Return (X, Y) of the center of cell containing provided text 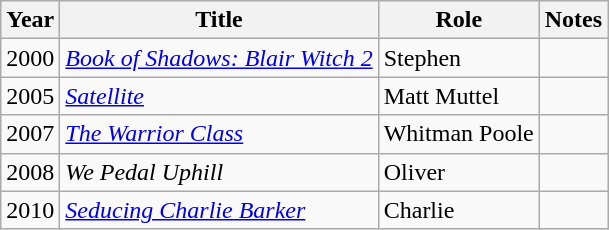
2010 (30, 210)
Whitman Poole (458, 134)
2000 (30, 58)
We Pedal Uphill (219, 172)
Year (30, 20)
Title (219, 20)
Book of Shadows: Blair Witch 2 (219, 58)
2008 (30, 172)
Matt Muttel (458, 96)
Role (458, 20)
2005 (30, 96)
2007 (30, 134)
Notes (573, 20)
Charlie (458, 210)
The Warrior Class (219, 134)
Seducing Charlie Barker (219, 210)
Stephen (458, 58)
Oliver (458, 172)
Satellite (219, 96)
